Pinpoint the cell where the given text exists, returning its (x, y) midpoint coordinate. 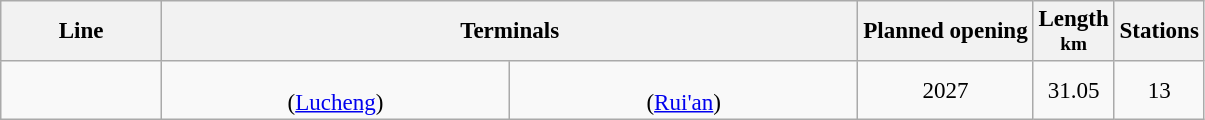
2027 (946, 90)
13 (1159, 90)
Stations (1159, 31)
(Rui'an) (684, 90)
(Lucheng) (335, 90)
Terminals (509, 31)
Line (82, 31)
Lengthkm (1074, 31)
31.05 (1074, 90)
Planned opening (946, 31)
